Identify which cell holds the provided text, then report its (X, Y) central coordinate. 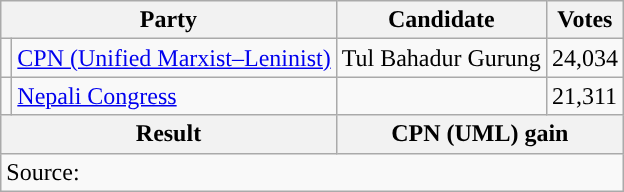
Tul Bahadur Gurung (441, 58)
CPN (UML) gain (480, 134)
21,311 (584, 96)
Nepali Congress (174, 96)
24,034 (584, 58)
Result (168, 134)
Candidate (441, 20)
Votes (584, 20)
Source: (312, 172)
CPN (Unified Marxist–Leninist) (174, 58)
Party (168, 20)
